Return the (X, Y) coordinate for the center point of the cell that contains the specified text.  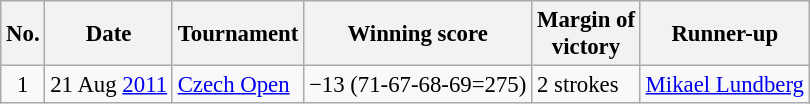
21 Aug 2011 (108, 85)
Runner-up (724, 34)
Czech Open (238, 85)
Mikael Lundberg (724, 85)
No. (23, 34)
Margin ofvictory (586, 34)
−13 (71-67-68-69=275) (418, 85)
Date (108, 34)
Tournament (238, 34)
2 strokes (586, 85)
1 (23, 85)
Winning score (418, 34)
